Identify which cell holds the provided text, then report its [X, Y] central coordinate. 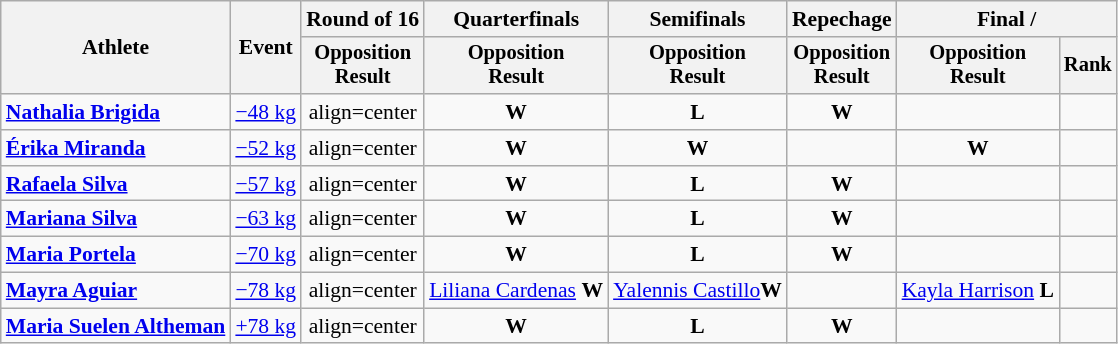
Quarterfinals [516, 19]
Maria Suelen Altheman [116, 326]
Mariana Silva [116, 219]
Rank [1088, 66]
Athlete [116, 48]
−70 kg [266, 255]
−48 kg [266, 112]
Maria Portela [116, 255]
Round of 16 [362, 19]
−52 kg [266, 148]
Semifinals [698, 19]
Event [266, 48]
Rafaela Silva [116, 184]
Repechage [842, 19]
Érika Miranda [116, 148]
+78 kg [266, 326]
−78 kg [266, 291]
Liliana Cardenas W [516, 291]
Mayra Aguiar [116, 291]
Nathalia Brigida [116, 112]
Yalennis CastilloW [698, 291]
−57 kg [266, 184]
Final / [1007, 19]
−63 kg [266, 219]
Kayla Harrison L [978, 291]
